Search for the cell housing the specified text and yield its (x, y) center coordinate. 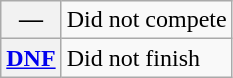
DNF (31, 58)
Did not finish (146, 58)
— (31, 20)
Did not compete (146, 20)
